Locate the cell with the specified text and output its (X, Y) center coordinate. 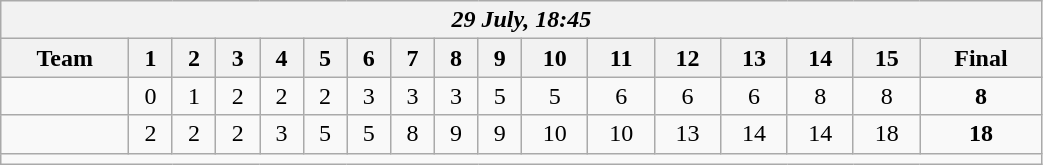
7 (413, 58)
11 (621, 58)
Final (981, 58)
15 (886, 58)
12 (687, 58)
29 July, 18:45 (522, 20)
4 (282, 58)
Team (65, 58)
0 (151, 96)
